From the cell containing the given text, extract its center point as (X, Y) coordinate. 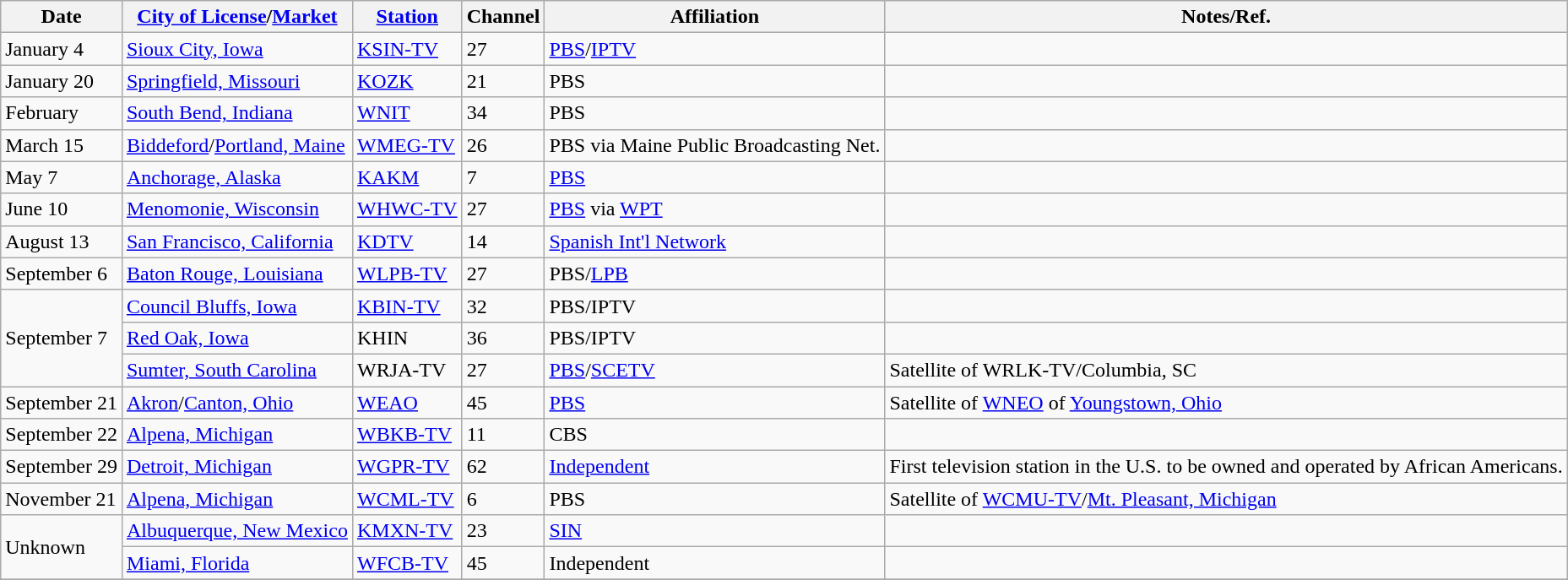
KDTV (407, 241)
KAKM (407, 177)
August 13 (62, 241)
February (62, 113)
26 (503, 145)
WMEG-TV (407, 145)
WRJA-TV (407, 370)
September 21 (62, 403)
KOZK (407, 81)
September 7 (62, 338)
36 (503, 338)
21 (503, 81)
South Bend, Indiana (236, 113)
Affiliation (714, 17)
7 (503, 177)
June 10 (62, 209)
Sioux City, Iowa (236, 49)
First television station in the U.S. to be owned and operated by African Americans. (1226, 467)
14 (503, 241)
January 4 (62, 49)
Miami, Florida (236, 563)
KSIN-TV (407, 49)
KBIN-TV (407, 306)
Satellite of WCMU-TV/Mt. Pleasant, Michigan (1226, 499)
WGPR-TV (407, 467)
62 (503, 467)
23 (503, 531)
WLPB-TV (407, 274)
Satellite of WRLK-TV/Columbia, SC (1226, 370)
KHIN (407, 338)
Satellite of WNEO of Youngstown, Ohio (1226, 403)
Spanish Int'l Network (714, 241)
March 15 (62, 145)
Station (407, 17)
WFCB-TV (407, 563)
Albuquerque, New Mexico (236, 531)
Springfield, Missouri (236, 81)
Date (62, 17)
Anchorage, Alaska (236, 177)
City of License/Market (236, 17)
Menomonie, Wisconsin (236, 209)
January 20 (62, 81)
May 7 (62, 177)
Notes/Ref. (1226, 17)
Unknown (62, 547)
September 22 (62, 435)
11 (503, 435)
WCML-TV (407, 499)
Sumter, South Carolina (236, 370)
Red Oak, Iowa (236, 338)
Detroit, Michigan (236, 467)
San Francisco, California (236, 241)
September 6 (62, 274)
Baton Rouge, Louisiana (236, 274)
Biddeford/Portland, Maine (236, 145)
WEAO (407, 403)
PBS/SCETV (714, 370)
32 (503, 306)
34 (503, 113)
Council Bluffs, Iowa (236, 306)
PBS/LPB (714, 274)
CBS (714, 435)
Channel (503, 17)
September 29 (62, 467)
PBS via Maine Public Broadcasting Net. (714, 145)
KMXN-TV (407, 531)
SIN (714, 531)
WNIT (407, 113)
WHWC-TV (407, 209)
PBS via WPT (714, 209)
WBKB-TV (407, 435)
November 21 (62, 499)
Akron/Canton, Ohio (236, 403)
6 (503, 499)
